Detect which cell encompasses the target text, then output its [x, y] center coordinate. 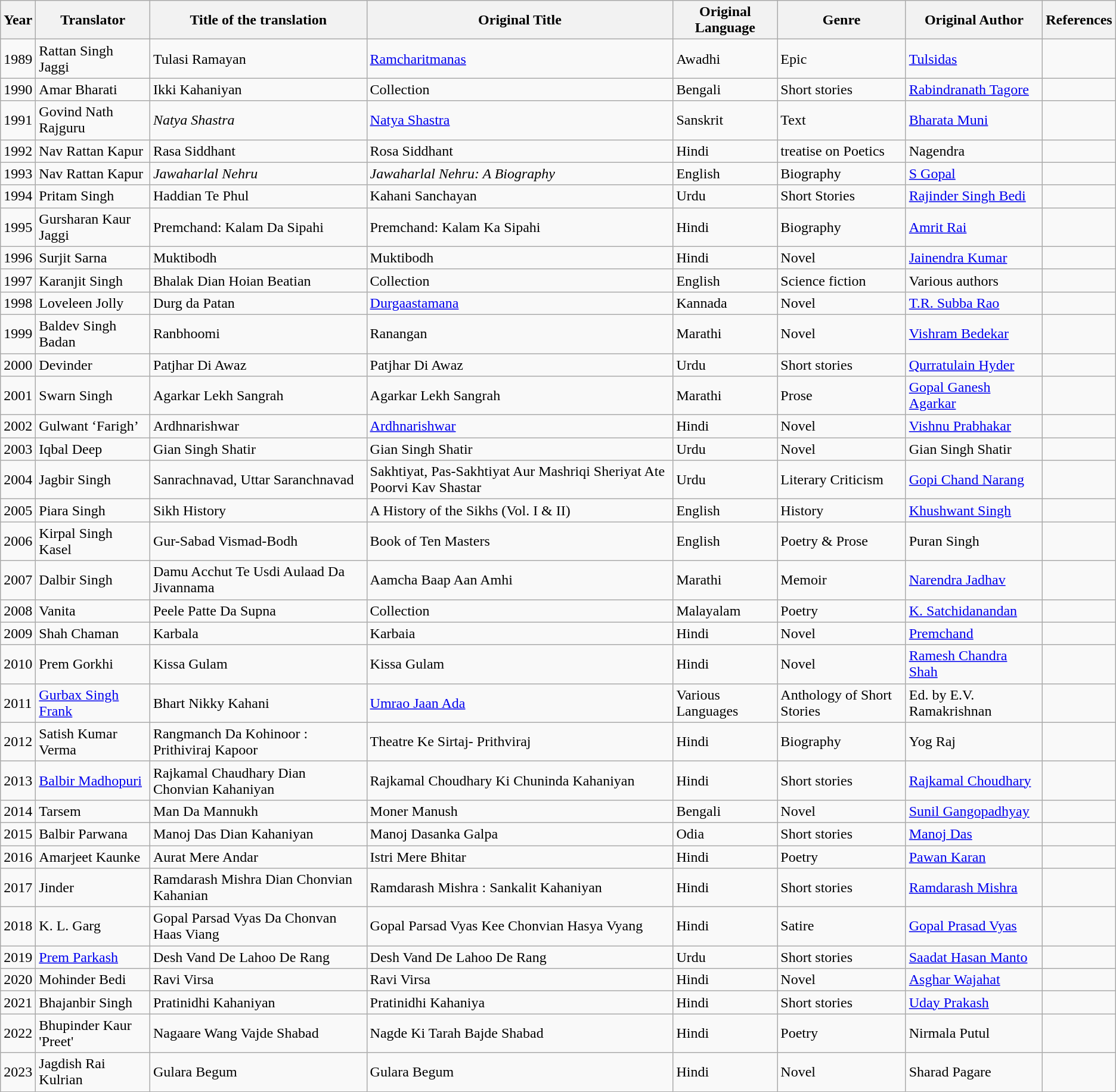
2001 [18, 396]
Gopal Parsad Vyas Kee Chonvian Hasya Vyang [520, 927]
Jawaharlal Nehru [258, 174]
Title of the translation [258, 20]
Pratinidhi Kahaniya [520, 1003]
2019 [18, 957]
History [842, 511]
Epic [842, 58]
Peele Patte Da Supna [258, 611]
Nirmala Putul [974, 1033]
References [1079, 20]
Gopal Prasad Vyas [974, 927]
Vishram Bedekar [974, 334]
Surjit Sarna [93, 258]
Prose [842, 396]
Gulwant ‘Farigh’ [93, 426]
Malayalam [725, 611]
Rosa Siddhant [520, 151]
Book of Ten Masters [520, 542]
1994 [18, 196]
Balbir Madhopuri [93, 780]
Manoj Das [974, 834]
Text [842, 120]
Science fiction [842, 280]
Original Author [974, 20]
Ramdarash Mishra Dian Chonvian Kahanian [258, 887]
Various authors [974, 280]
Ed. by E.V. Ramakrishnan [974, 703]
2018 [18, 927]
Sikh History [258, 511]
K. L. Garg [93, 927]
2022 [18, 1033]
Baldev Singh Badan [93, 334]
Poetry & Prose [842, 542]
Gur-Sabad Vismad-Bodh [258, 542]
Saadat Hasan Manto [974, 957]
Manoj Dasanka Galpa [520, 834]
2003 [18, 449]
1992 [18, 151]
Sanrachnavad, Uttar Saranchnavad [258, 480]
2015 [18, 834]
Aurat Mere Andar [258, 857]
Gurbax Singh Frank [93, 703]
Balbir Parwana [93, 834]
S Gopal [974, 174]
Moner Manush [520, 811]
Piara Singh [93, 511]
Original Title [520, 20]
Kirpal Singh Kasel [93, 542]
2002 [18, 426]
Gopal Ganesh Agarkar [974, 396]
Manoj Das Dian Kahaniyan [258, 834]
Ranbhoomi [258, 334]
Literary Criticism [842, 480]
2007 [18, 580]
Asghar Wajahat [974, 980]
Odia [725, 834]
2009 [18, 633]
Man Da Mannukh [258, 811]
2020 [18, 980]
Premchand [974, 633]
Bhalak Dian Hoian Beatian [258, 280]
Short Stories [842, 196]
Various Languages [725, 703]
Karbaia [520, 633]
2021 [18, 1003]
Amrit Rai [974, 227]
Memoir [842, 580]
Govind Nath Rajguru [93, 120]
Ramdarash Mishra : Sankalit Kahaniyan [520, 887]
Haddian Te Phul [258, 196]
Pritam Singh [93, 196]
Jawaharlal Nehru: A Biography [520, 174]
Swarn Singh [93, 396]
Tulsidas [974, 58]
Vishnu Prabhakar [974, 426]
2016 [18, 857]
2000 [18, 364]
Qurratulain Hyder [974, 364]
Bharata Muni [974, 120]
1998 [18, 303]
Premchand: Kalam Da Sipahi [258, 227]
Shah Chaman [93, 633]
Ramcharitmanas [520, 58]
2008 [18, 611]
Translator [93, 20]
Khushwant Singh [974, 511]
1993 [18, 174]
1996 [18, 258]
Satire [842, 927]
Umrao Jaan Ada [520, 703]
Jinder [93, 887]
Vanita [93, 611]
1995 [18, 227]
Kahani Sanchayan [520, 196]
Sharad Pagare [974, 1072]
Nagaare Wang Vajde Shabad [258, 1033]
Anthology of Short Stories [842, 703]
Rattan Singh Jaggi [93, 58]
Durg da Patan [258, 303]
Puran Singh [974, 542]
Pratinidhi Kahaniyan [258, 1003]
Durgaastamana [520, 303]
2013 [18, 780]
Gursharan Kaur Jaggi [93, 227]
Ramesh Chandra Shah [974, 664]
Jagbir Singh [93, 480]
Satish Kumar Verma [93, 742]
2004 [18, 480]
Bhupinder Kaur 'Preet' [93, 1033]
Original Language [725, 20]
Rangmanch Da Kohinoor : Prithiviraj Kapoor [258, 742]
Mohinder Bedi [93, 980]
Rasa Siddhant [258, 151]
Ranangan [520, 334]
2006 [18, 542]
Theatre Ke Sirtaj- Prithviraj [520, 742]
2005 [18, 511]
Bhart Nikky Kahani [258, 703]
Prem Parkash [93, 957]
Prem Gorkhi [93, 664]
2017 [18, 887]
1989 [18, 58]
Jainendra Kumar [974, 258]
Istri Mere Bhitar [520, 857]
Uday Prakash [974, 1003]
Devinder [93, 364]
Sanskrit [725, 120]
Premchand: Kalam Ka Sipahi [520, 227]
Year [18, 20]
Karbala [258, 633]
Genre [842, 20]
Ramdarash Mishra [974, 887]
Damu Acchut Te Usdi Aulaad Da Jivannama [258, 580]
2012 [18, 742]
2010 [18, 664]
K. Satchidanandan [974, 611]
1997 [18, 280]
treatise on Poetics [842, 151]
Yog Raj [974, 742]
Gopi Chand Narang [974, 480]
Rajkamal Choudhary [974, 780]
Aamcha Baap Aan Amhi [520, 580]
A History of the Sikhs (Vol. I & II) [520, 511]
1990 [18, 89]
Rabindranath Tagore [974, 89]
T.R. Subba Rao [974, 303]
Narendra Jadhav [974, 580]
Gopal Parsad Vyas Da Chonvan Haas Viang [258, 927]
1991 [18, 120]
Iqbal Deep [93, 449]
Karanjit Singh [93, 280]
Nagendra [974, 151]
2011 [18, 703]
Kannada [725, 303]
Rajkamal Chaudhary Dian Chonvian Kahaniyan [258, 780]
Amar Bharati [93, 89]
Dalbir Singh [93, 580]
Sakhtiyat, Pas-Sakhtiyat Aur Mashriqi Sheriyat Ate Poorvi Kav Shastar [520, 480]
Loveleen Jolly [93, 303]
Ikki Kahaniyan [258, 89]
Awadhi [725, 58]
Rajkamal Choudhary Ki Chuninda Kahaniyan [520, 780]
Tarsem [93, 811]
Sunil Gangopadhyay [974, 811]
1999 [18, 334]
2014 [18, 811]
Nagde Ki Tarah Bajde Shabad [520, 1033]
Pawan Karan [974, 857]
Tulasi Ramayan [258, 58]
2023 [18, 1072]
Bhajanbir Singh [93, 1003]
Jagdish Rai Kulrian [93, 1072]
Amarjeet Kaunke [93, 857]
Rajinder Singh Bedi [974, 196]
